Determine the [X, Y] coordinate at the center of the cell enclosing the given text.  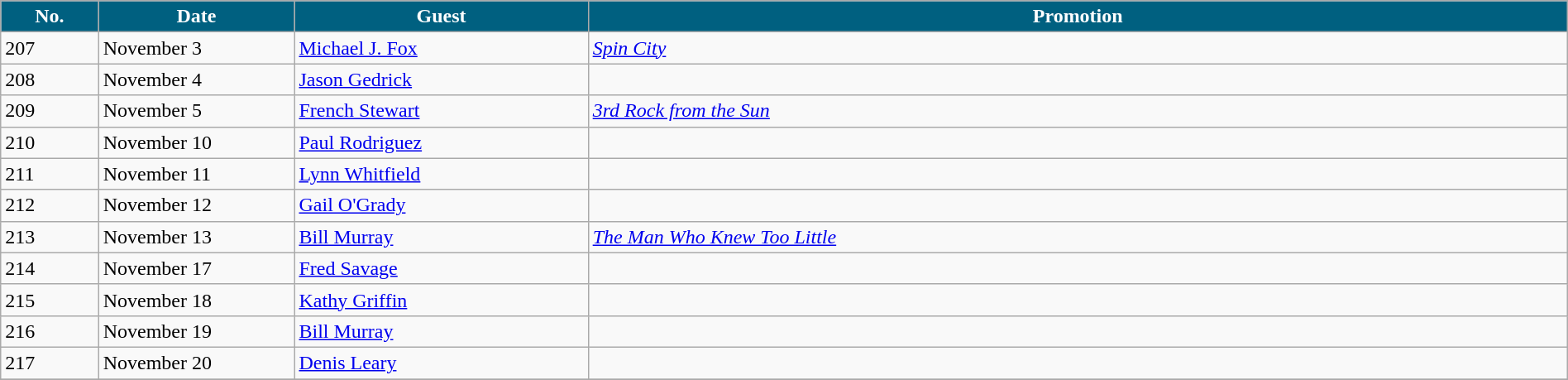
213 [50, 237]
Denis Leary [442, 363]
215 [50, 300]
November 3 [197, 48]
November 10 [197, 142]
November 17 [197, 268]
216 [50, 331]
The Man Who Knew Too Little [1078, 237]
Spin City [1078, 48]
Kathy Griffin [442, 300]
Fred Savage [442, 268]
210 [50, 142]
French Stewart [442, 111]
208 [50, 79]
November 5 [197, 111]
Michael J. Fox [442, 48]
November 13 [197, 237]
214 [50, 268]
Jason Gedrick [442, 79]
Paul Rodriguez [442, 142]
Promotion [1078, 17]
November 19 [197, 331]
No. [50, 17]
Gail O'Grady [442, 205]
November 18 [197, 300]
November 11 [197, 174]
Date [197, 17]
November 12 [197, 205]
Guest [442, 17]
211 [50, 174]
3rd Rock from the Sun [1078, 111]
November 4 [197, 79]
217 [50, 363]
212 [50, 205]
Lynn Whitfield [442, 174]
November 20 [197, 363]
207 [50, 48]
209 [50, 111]
